For the text-containing cell, return its midpoint in [x, y] coordinate format. 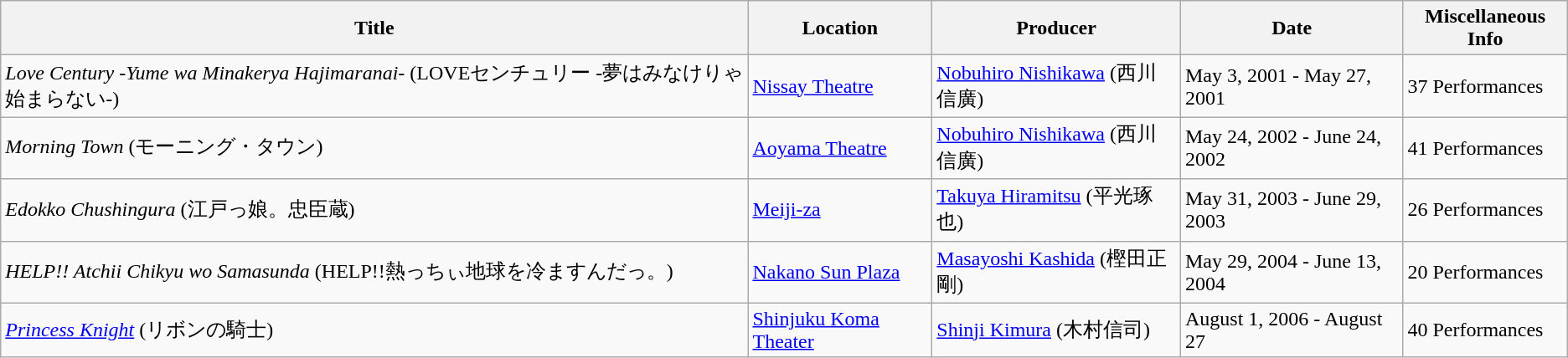
40 Performances [1485, 330]
Aoyama Theatre [840, 148]
Nissay Theatre [840, 86]
May 29, 2004 - June 13, 2004 [1292, 272]
20 Performances [1485, 272]
May 3, 2001 - May 27, 2001 [1292, 86]
HELP!! Atchii Chikyu wo Samasunda (HELP!!熱っちぃ地球を冷ますんだっ。) [374, 272]
41 Performances [1485, 148]
Date [1292, 28]
Takuya Hiramitsu (平光琢也) [1057, 210]
Producer [1057, 28]
Nakano Sun Plaza [840, 272]
Love Century -Yume wa Minakerya Hajimaranai- (LOVEセンチュリー -夢はみなけりゃ始まらない-) [374, 86]
Princess Knight (リボンの騎士) [374, 330]
Morning Town (モーニング・タウン) [374, 148]
37 Performances [1485, 86]
Title [374, 28]
26 Performances [1485, 210]
May 24, 2002 - June 24, 2002 [1292, 148]
Meiji-za [840, 210]
Shinji Kimura (木村信司) [1057, 330]
Shinjuku Koma Theater [840, 330]
Miscellaneous Info [1485, 28]
May 31, 2003 - June 29, 2003 [1292, 210]
Masayoshi Kashida (樫田正剛) [1057, 272]
August 1, 2006 - August 27 [1292, 330]
Location [840, 28]
Edokko Chushingura (江戸っ娘。忠臣蔵) [374, 210]
